Search for the cell housing the specified text and yield its [X, Y] center coordinate. 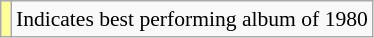
Indicates best performing album of 1980 [192, 19]
